Return (X, Y) of the center of cell containing provided text 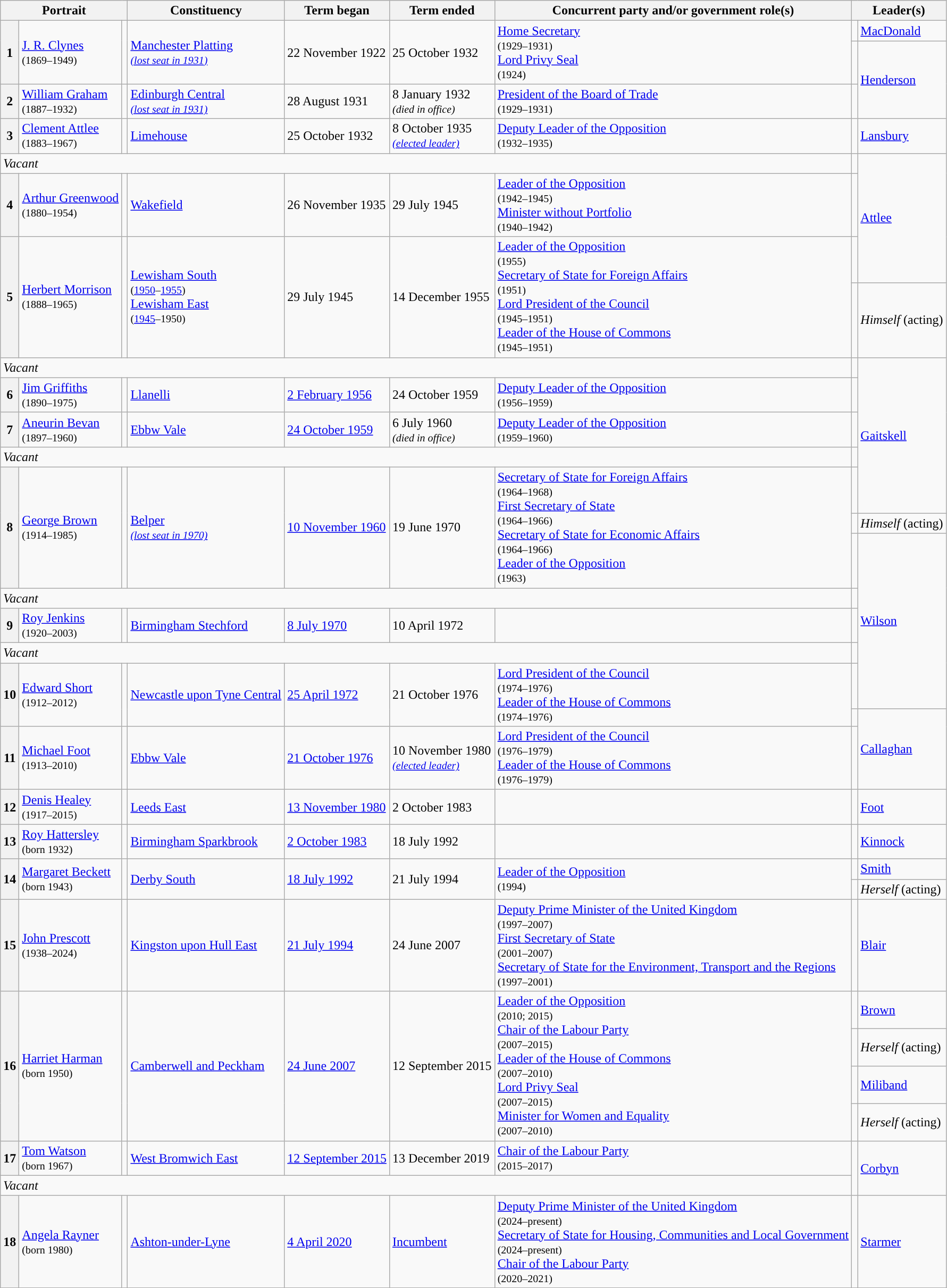
Lord President of the Council(1976–1979)Leader of the House of Commons(1976–1979) (673, 758)
Roy Jenkins(1920–2003) (70, 625)
George Brown(1914–1985) (70, 528)
Roy Hattersley(born 1932) (70, 841)
Manchester Platting(lost seat in 1931) (206, 52)
12 (10, 807)
MacDonald (902, 31)
Harriet Harman(born 1950) (70, 1066)
Edinburgh Central(lost seat in 1931) (206, 101)
19 June 1970 (442, 528)
Denis Healey(1917–2015) (70, 807)
Limehouse (206, 136)
2 February 1956 (337, 395)
15 (10, 946)
Birmingham Stechford (206, 625)
25 April 1972 (337, 695)
Deputy Leader of the Opposition(1956–1959) (673, 395)
J. R. Clynes(1869–1949) (70, 52)
8 July 1970 (337, 625)
Leader of the Opposition(1942–1945)Minister without Portfolio(1940–1942) (673, 205)
6 (10, 395)
6 July 1960(died in office) (442, 430)
11 (10, 758)
Herbert Morrison(1888–1965) (70, 297)
Chair of the Labour Party(2015–2017) (673, 1158)
Tom Watson(born 1967) (70, 1158)
Kingston upon Hull East (206, 946)
Clement Attlee(1883–1967) (70, 136)
7 (10, 430)
Camberwell and Peckham (206, 1066)
Term began (337, 11)
Brown (902, 1010)
William Graham(1887–1932) (70, 101)
10 April 1972 (442, 625)
Birmingham Sparkbrook (206, 841)
26 November 1935 (337, 205)
28 August 1931 (337, 101)
John Prescott(1938–2024) (70, 946)
Home Secretary(1929–1931)Lord Privy Seal(1924) (673, 52)
Portrait (64, 11)
Wakefield (206, 205)
Wilson (902, 621)
Incumbent (442, 1241)
Term ended (442, 11)
Concurrent party and/or government role(s) (673, 11)
Constituency (206, 11)
10 (10, 695)
President of the Board of Trade(1929–1931) (673, 101)
Aneurin Bevan(1897–1960) (70, 430)
Margaret Beckett(born 1943) (70, 879)
West Bromwich East (206, 1158)
18 (10, 1241)
Leeds East (206, 807)
Belper(lost seat in 1970) (206, 528)
16 (10, 1066)
Miliband (902, 1085)
Starmer (902, 1241)
Llanelli (206, 395)
Arthur Greenwood(1880–1954) (70, 205)
Callaghan (902, 749)
14 (10, 879)
2 (10, 101)
Kinnock (902, 841)
Attlee (902, 218)
Blair (902, 946)
Smith (902, 869)
Edward Short(1912–2012) (70, 695)
Jim Griffiths(1890–1975) (70, 395)
10 November 1980(elected leader) (442, 758)
17 (10, 1158)
Lord President of the Council(1974–1976)Leader of the House of Commons(1974–1976) (673, 695)
3 (10, 136)
Michael Foot(1913–2010) (70, 758)
Angela Rayner(born 1980) (70, 1241)
9 (10, 625)
Ashton-under-Lyne (206, 1241)
Leader of the Opposition(1994) (673, 879)
Lewisham South(1950–1955)Lewisham East(1945–1950) (206, 297)
Leader(s) (899, 11)
13 December 2019 (442, 1158)
22 November 1922 (337, 52)
Newcastle upon Tyne Central (206, 695)
1 (10, 52)
14 December 1955 (442, 297)
Lansbury (902, 136)
Deputy Leader of the Opposition(1932–1935) (673, 136)
4 (10, 205)
4 April 2020 (337, 1241)
Deputy Leader of the Opposition(1959–1960) (673, 430)
Corbyn (902, 1168)
13 November 1980 (337, 807)
8 January 1932(died in office) (442, 101)
Gaitskell (902, 435)
5 (10, 297)
Foot (902, 807)
13 (10, 841)
8 (10, 528)
Henderson (902, 80)
8 October 1935(elected leader) (442, 136)
10 November 1960 (337, 528)
Derby South (206, 879)
